Find where the given text appears and provide that cell's center as (x, y) coordinate. 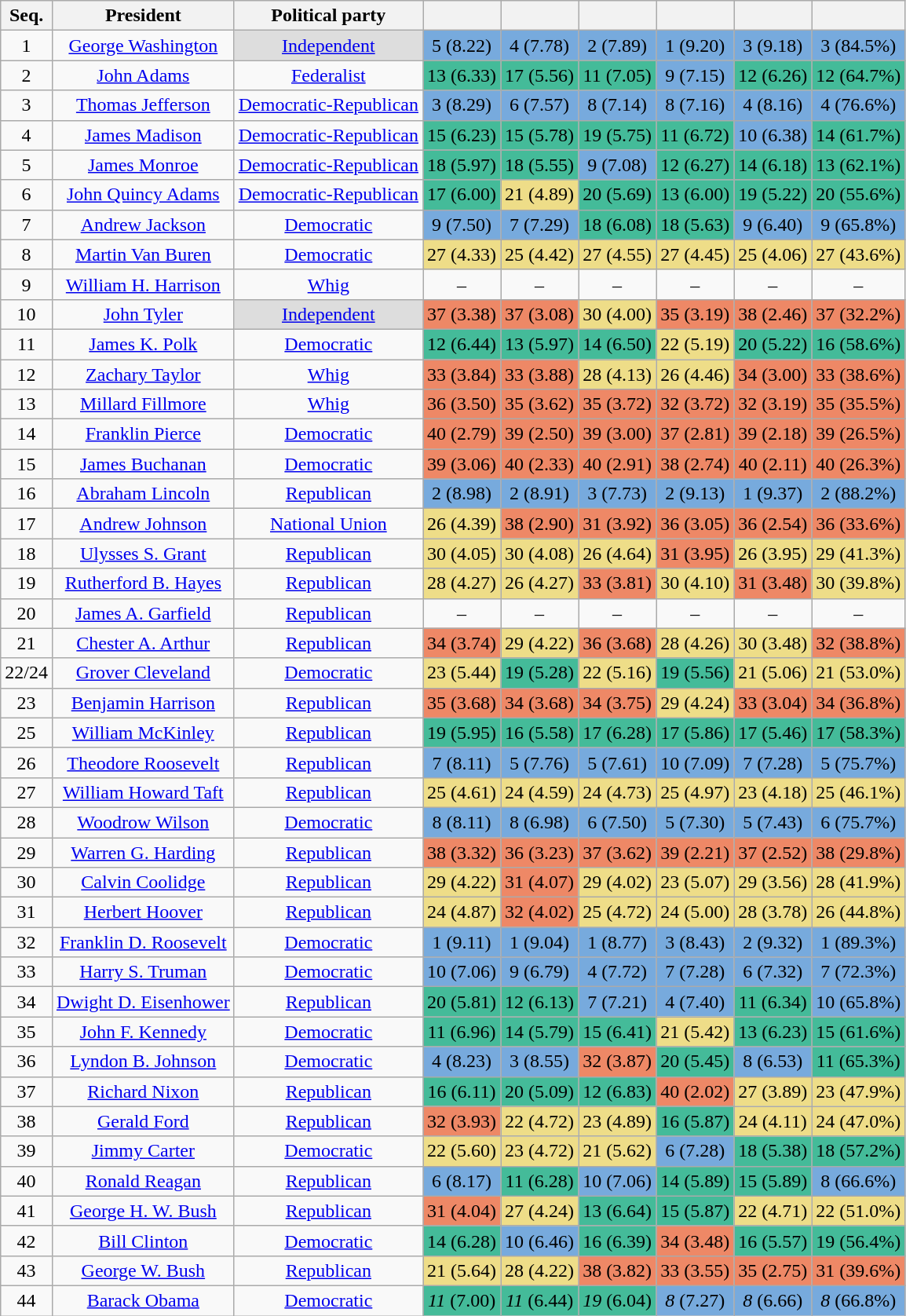
28 (4.26) (696, 643)
17 (5.56) (540, 75)
19 (5.75) (617, 135)
National Union (328, 524)
28 (27, 822)
27 (4.33) (462, 254)
27 (3.89) (773, 1091)
9 (65.8%) (859, 225)
3 (8.43) (696, 942)
15 (6.23) (462, 135)
32 (3.87) (617, 1062)
18 (57.2%) (859, 1151)
1 (8.77) (617, 942)
1 (9.04) (540, 942)
11 (6.28) (540, 1181)
William McKinley (143, 733)
9 (7.50) (462, 225)
James Madison (143, 135)
38 (29.8%) (859, 852)
35 (27, 1032)
12 (6.83) (617, 1091)
23 (47.9%) (859, 1091)
26 (4.46) (696, 375)
6 (7.32) (773, 972)
5 (8.22) (462, 46)
25 (27, 733)
8 (66.8%) (859, 1300)
18 (5.97) (462, 165)
37 (32.2%) (859, 314)
5 (27, 165)
28 (4.13) (617, 375)
15 (6.41) (617, 1032)
21 (5.62) (617, 1151)
40 (2.91) (617, 464)
12 (6.26) (773, 75)
6 (8.17) (462, 1181)
3 (8.29) (462, 105)
1 (9.37) (773, 494)
16 (5.58) (540, 733)
7 (7.21) (617, 1002)
7 (72.3%) (859, 972)
16 (6.11) (462, 1091)
11 (6.72) (696, 135)
1 (27, 46)
1 (89.3%) (859, 942)
2 (8.98) (462, 494)
37 (27, 1091)
22/24 (27, 673)
16 (58.6%) (859, 344)
6 (75.7%) (859, 822)
20 (5.09) (540, 1091)
4 (7.78) (540, 46)
30 (3.48) (773, 643)
Andrew Jackson (143, 225)
17 (27, 524)
36 (3.05) (696, 524)
35 (2.75) (773, 1270)
23 (4.89) (617, 1121)
39 (2.21) (696, 852)
23 (27, 703)
6 (7.57) (540, 105)
10 (7.09) (696, 762)
15 (5.87) (696, 1211)
25 (4.42) (540, 254)
20 (5.69) (617, 195)
17 (5.46) (773, 733)
29 (4.02) (617, 883)
32 (4.02) (540, 912)
36 (33.6%) (859, 524)
9 (7.15) (696, 75)
10 (65.8%) (859, 1002)
14 (6.18) (773, 165)
29 (4.24) (696, 703)
3 (7.73) (617, 494)
19 (5.22) (773, 195)
11 (7.05) (617, 75)
12 (64.7%) (859, 75)
6 (7.50) (617, 822)
Grover Cleveland (143, 673)
26 (44.8%) (859, 912)
37 (3.62) (617, 852)
10 (6.38) (773, 135)
10 (6.46) (540, 1241)
24 (5.00) (696, 912)
John Tyler (143, 314)
18 (5.63) (696, 225)
8 (7.16) (696, 105)
27 (27, 792)
4 (27, 135)
21 (4.89) (540, 195)
19 (5.95) (462, 733)
15 (5.89) (773, 1181)
20 (5.22) (773, 344)
1 (9.11) (462, 942)
33 (3.81) (617, 583)
37 (2.81) (696, 434)
9 (6.40) (773, 225)
John Adams (143, 75)
11 (27, 344)
32 (38.8%) (859, 643)
20 (5.81) (462, 1002)
27 (43.6%) (859, 254)
8 (6.98) (540, 822)
18 (6.08) (617, 225)
19 (5.56) (696, 673)
Woodrow Wilson (143, 822)
Lyndon B. Johnson (143, 1062)
23 (5.44) (462, 673)
33 (38.6%) (859, 375)
William Howard Taft (143, 792)
34 (3.74) (462, 643)
7 (8.11) (462, 762)
3 (84.5%) (859, 46)
38 (2.90) (540, 524)
15 (61.6%) (859, 1032)
18 (5.55) (540, 165)
21 (5.64) (462, 1270)
3 (27, 105)
8 (27, 254)
34 (3.00) (773, 375)
Herbert Hoover (143, 912)
Richard Nixon (143, 1091)
40 (26.3%) (859, 464)
21 (53.0%) (859, 673)
28 (4.22) (540, 1270)
24 (4.73) (617, 792)
29 (41.3%) (859, 554)
17 (6.00) (462, 195)
31 (3.48) (773, 583)
35 (3.68) (462, 703)
11 (6.34) (773, 1002)
3 (9.18) (773, 46)
Jimmy Carter (143, 1151)
36 (27, 1062)
Political party (328, 16)
4 (76.6%) (859, 105)
13 (6.23) (773, 1032)
John F. Kennedy (143, 1032)
22 (51.0%) (859, 1211)
39 (3.06) (462, 464)
3 (8.55) (540, 1062)
2 (27, 75)
36 (3.50) (462, 404)
20 (5.45) (696, 1062)
20 (27, 613)
22 (5.16) (617, 673)
31 (4.04) (462, 1211)
43 (27, 1270)
Dwight D. Eisenhower (143, 1002)
23 (5.07) (696, 883)
Theodore Roosevelt (143, 762)
2 (88.2%) (859, 494)
5 (7.76) (540, 762)
8 (6.66) (773, 1300)
George Washington (143, 46)
29 (27, 852)
28 (4.27) (462, 583)
13 (5.97) (540, 344)
James A. Garfield (143, 613)
24 (4.59) (540, 792)
Benjamin Harrison (143, 703)
28 (41.9%) (859, 883)
30 (4.10) (696, 583)
George W. Bush (143, 1270)
30 (27, 883)
Zachary Taylor (143, 375)
22 (5.60) (462, 1151)
James Monroe (143, 165)
Franklin Pierce (143, 434)
40 (27, 1181)
17 (6.28) (617, 733)
Federalist (328, 75)
15 (5.78) (540, 135)
42 (27, 1241)
36 (2.54) (773, 524)
16 (6.39) (617, 1241)
16 (5.87) (696, 1121)
24 (4.87) (462, 912)
26 (4.27) (540, 583)
John Quincy Adams (143, 195)
26 (4.39) (462, 524)
Thomas Jefferson (143, 105)
12 (27, 375)
19 (5.28) (540, 673)
Calvin Coolidge (143, 883)
Warren G. Harding (143, 852)
41 (27, 1211)
33 (3.84) (462, 375)
40 (2.79) (462, 434)
2 (9.13) (696, 494)
8 (6.53) (773, 1062)
30 (4.00) (617, 314)
40 (2.02) (696, 1091)
40 (2.11) (773, 464)
32 (3.19) (773, 404)
25 (4.61) (462, 792)
25 (46.1%) (859, 792)
33 (3.88) (540, 375)
30 (4.05) (462, 554)
34 (27, 1002)
5 (7.61) (617, 762)
20 (55.6%) (859, 195)
2 (8.91) (540, 494)
33 (3.04) (773, 703)
16 (27, 494)
29 (3.56) (773, 883)
37 (2.52) (773, 852)
27 (4.24) (540, 1211)
27 (4.55) (617, 254)
11 (6.96) (462, 1032)
39 (26.5%) (859, 434)
18 (27, 554)
Seq. (27, 16)
Gerald Ford (143, 1121)
23 (4.72) (540, 1151)
4 (7.40) (696, 1002)
21 (27, 643)
Ronald Reagan (143, 1181)
39 (27, 1151)
26 (3.95) (773, 554)
Abraham Lincoln (143, 494)
26 (4.64) (617, 554)
Ulysses S. Grant (143, 554)
5 (7.30) (696, 822)
5 (7.43) (773, 822)
Bill Clinton (143, 1241)
21 (5.42) (696, 1032)
6 (27, 195)
17 (58.3%) (859, 733)
30 (4.08) (540, 554)
18 (5.38) (773, 1151)
1 (9.20) (696, 46)
30 (39.8%) (859, 583)
8 (7.27) (696, 1300)
15 (27, 464)
Andrew Johnson (143, 524)
23 (4.18) (773, 792)
17 (5.86) (696, 733)
24 (4.11) (773, 1121)
38 (2.74) (696, 464)
Barack Obama (143, 1300)
24 (47.0%) (859, 1121)
34 (3.48) (696, 1241)
14 (6.28) (462, 1241)
25 (4.06) (773, 254)
39 (2.50) (540, 434)
39 (2.18) (773, 434)
14 (5.79) (540, 1032)
Millard Fillmore (143, 404)
5 (75.7%) (859, 762)
35 (3.19) (696, 314)
32 (3.93) (462, 1121)
6 (7.28) (696, 1151)
Martin Van Buren (143, 254)
George H. W. Bush (143, 1211)
10 (27, 314)
4 (8.16) (773, 105)
12 (6.13) (540, 1002)
13 (62.1%) (859, 165)
35 (3.62) (540, 404)
31 (3.92) (617, 524)
32 (27, 942)
14 (5.89) (696, 1181)
9 (27, 284)
9 (6.79) (540, 972)
31 (3.95) (696, 554)
31 (27, 912)
31 (39.6%) (859, 1270)
37 (3.38) (462, 314)
11 (7.00) (462, 1300)
12 (6.44) (462, 344)
8 (7.14) (617, 105)
27 (4.45) (696, 254)
12 (6.27) (696, 165)
2 (9.32) (773, 942)
26 (27, 762)
13 (27, 404)
22 (4.71) (773, 1211)
James Buchanan (143, 464)
7 (27, 225)
38 (3.82) (617, 1270)
22 (5.19) (696, 344)
13 (6.00) (696, 195)
35 (3.72) (617, 404)
4 (7.72) (617, 972)
34 (3.75) (617, 703)
14 (6.50) (617, 344)
39 (3.00) (617, 434)
11 (6.44) (540, 1300)
President (143, 16)
James K. Polk (143, 344)
William H. Harrison (143, 284)
35 (35.5%) (859, 404)
44 (27, 1300)
13 (6.64) (617, 1211)
14 (61.7%) (859, 135)
28 (3.78) (773, 912)
40 (2.33) (540, 464)
13 (6.33) (462, 75)
16 (5.57) (773, 1241)
19 (56.4%) (859, 1241)
34 (36.8%) (859, 703)
11 (65.3%) (859, 1062)
37 (3.08) (540, 314)
8 (66.6%) (859, 1181)
22 (4.72) (540, 1121)
38 (27, 1121)
Chester A. Arthur (143, 643)
19 (27, 583)
25 (4.97) (696, 792)
38 (2.46) (773, 314)
7 (7.29) (540, 225)
2 (7.89) (617, 46)
33 (27, 972)
36 (3.68) (617, 643)
9 (7.08) (617, 165)
4 (8.23) (462, 1062)
36 (3.23) (540, 852)
Franklin D. Roosevelt (143, 942)
34 (3.68) (540, 703)
21 (5.06) (773, 673)
31 (4.07) (540, 883)
Rutherford B. Hayes (143, 583)
33 (3.55) (696, 1270)
32 (3.72) (696, 404)
25 (4.72) (617, 912)
14 (27, 434)
19 (6.04) (617, 1300)
8 (8.11) (462, 822)
Harry S. Truman (143, 972)
38 (3.32) (462, 852)
